Output the (X, Y) coordinate of the center of the cell containing the given text.  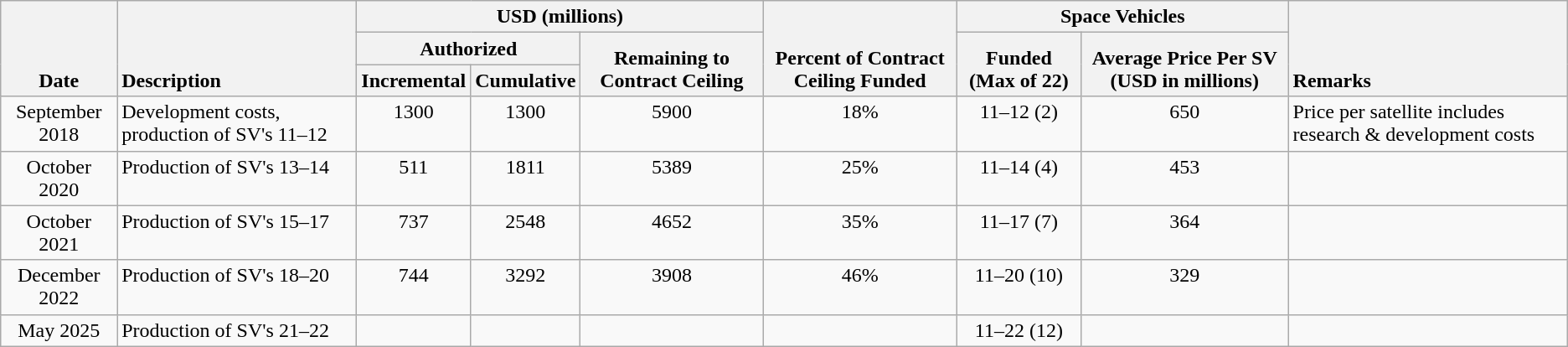
329 (1184, 287)
46% (859, 287)
25% (859, 178)
511 (414, 178)
Cumulative (526, 80)
USD (millions) (560, 17)
3908 (672, 287)
18% (859, 124)
Authorized (469, 49)
Description (237, 49)
Incremental (414, 80)
Production of SV's 21–22 (237, 330)
December 2022 (59, 287)
737 (414, 233)
Percent of Contract Ceiling Funded (859, 49)
5389 (672, 178)
5900 (672, 124)
744 (414, 287)
650 (1184, 124)
Production of SV's 13–14 (237, 178)
Average Price Per SV (USD in millions) (1184, 65)
Remaining to Contract Ceiling (672, 65)
11–12 (2) (1019, 124)
October 2020 (59, 178)
11–14 (4) (1019, 178)
364 (1184, 233)
September 2018 (59, 124)
Funded (Max of 22) (1019, 65)
11–20 (10) (1019, 287)
Space Vehicles (1122, 17)
Production of SV's 15–17 (237, 233)
May 2025 (59, 330)
11–17 (7) (1019, 233)
Date (59, 49)
2548 (526, 233)
Price per satellite includes research & development costs (1427, 124)
1811 (526, 178)
Remarks (1427, 49)
4652 (672, 233)
3292 (526, 287)
Production of SV's 18–20 (237, 287)
Development costs, production of SV's 11–12 (237, 124)
11–22 (12) (1019, 330)
35% (859, 233)
October 2021 (59, 233)
453 (1184, 178)
